Return [x, y] of the center of cell containing provided text 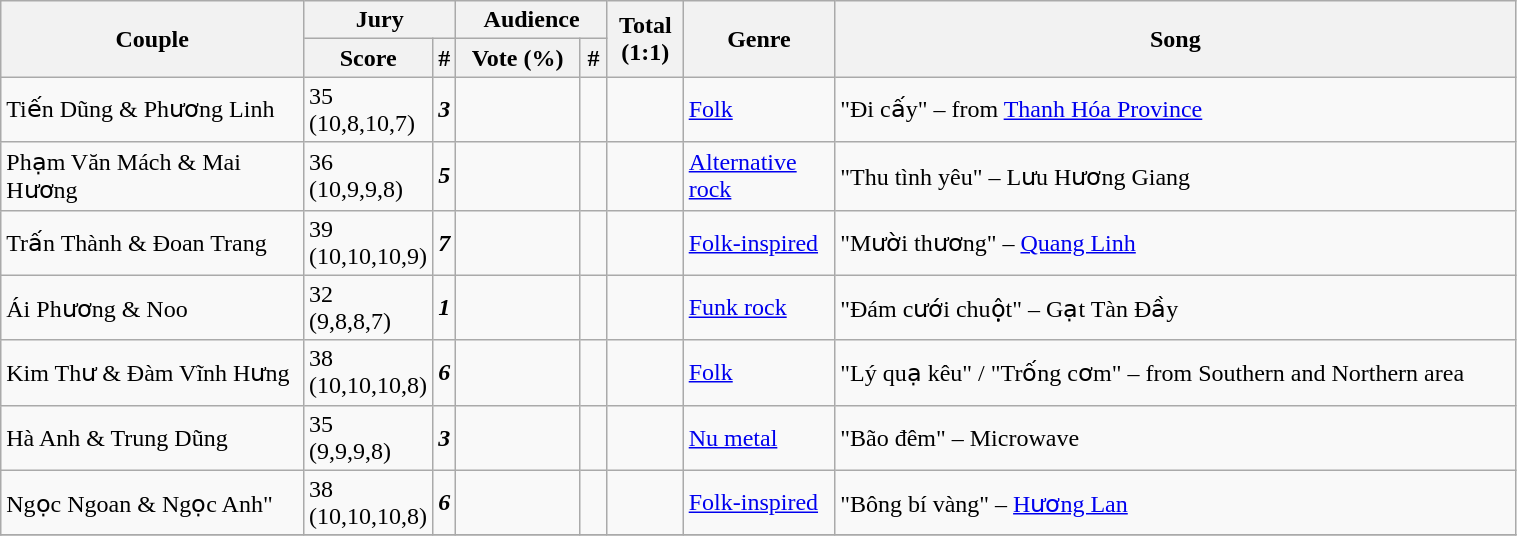
Trấn Thành & Đoan Trang [152, 242]
Couple [152, 39]
"Đám cưới chuột" – Gạt Tàn Đầy [1176, 308]
"Lý quạ kêu" / "Trống cơm" – from Southern and Northern area [1176, 372]
"Thu tình yêu" – Lưu Hương Giang [1176, 176]
Jury [380, 20]
39 (10,10,10,9) [368, 242]
Total (1:1) [645, 39]
7 [444, 242]
Phạm Văn Mách & Mai Hương [152, 176]
32 (9,8,8,7) [368, 308]
"Mười thương" – Quang Linh [1176, 242]
Vote (%) [518, 58]
Nu metal [758, 438]
1 [444, 308]
Audience [532, 20]
Genre [758, 39]
"Đi cấy" – from Thanh Hóa Province [1176, 110]
Ái Phương & Noo [152, 308]
35 (9,9,9,8) [368, 438]
Song [1176, 39]
Kim Thư & Đàm Vĩnh Hưng [152, 372]
Hà Anh & Trung Dũng [152, 438]
"Bông bí vàng" – Hương Lan [1176, 502]
Score [368, 58]
Ngọc Ngoan & Ngọc Anh" [152, 502]
"Bão đêm" – Microwave [1176, 438]
Funk rock [758, 308]
Tiến Dũng & Phương Linh [152, 110]
5 [444, 176]
Alternative rock [758, 176]
36 (10,9,9,8) [368, 176]
35 (10,8,10,7) [368, 110]
